Return the (X, Y) coordinate for the center point of the cell that contains the specified text.  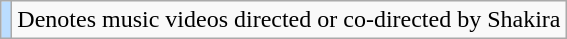
Denotes music videos directed or co-directed by Shakira (289, 20)
